For the text-containing cell, return its midpoint in (x, y) coordinate format. 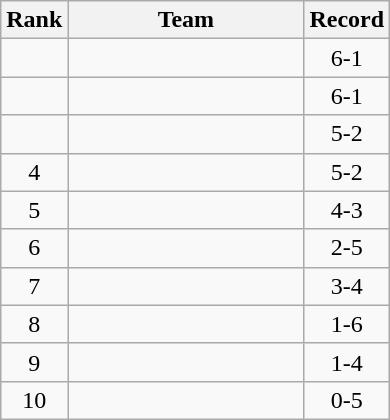
4 (34, 172)
5 (34, 210)
3-4 (347, 286)
Record (347, 20)
1-4 (347, 362)
6 (34, 248)
Rank (34, 20)
7 (34, 286)
4-3 (347, 210)
0-5 (347, 400)
2-5 (347, 248)
Team (186, 20)
8 (34, 324)
9 (34, 362)
10 (34, 400)
1-6 (347, 324)
